Pinpoint the cell where the given text exists, returning its [X, Y] midpoint coordinate. 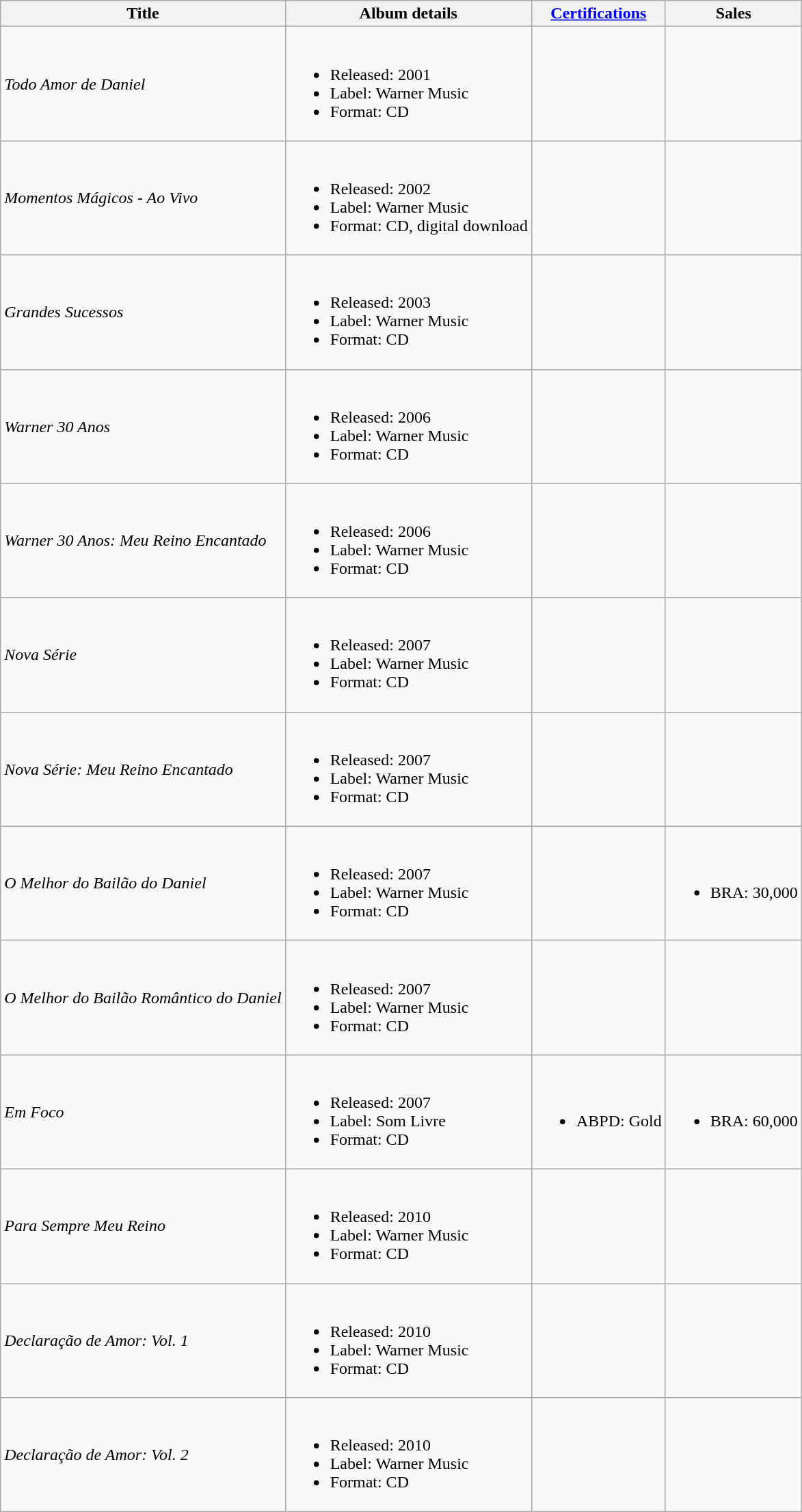
Para Sempre Meu Reino [143, 1225]
Declaração de Amor: Vol. 2 [143, 1455]
Released: 2002Label: Warner MusicFormat: CD, digital download [408, 198]
Sales [733, 14]
Grandes Sucessos [143, 312]
BRA: 60,000 [733, 1112]
Todo Amor de Daniel [143, 83]
Declaração de Amor: Vol. 1 [143, 1340]
Released: 2003Label: Warner MusicFormat: CD [408, 312]
O Melhor do Bailão Romântico do Daniel [143, 997]
Momentos Mágicos - Ao Vivo [143, 198]
ABPD: Gold [598, 1112]
Certifications [598, 14]
BRA: 30,000 [733, 884]
O Melhor do Bailão do Daniel [143, 884]
Title [143, 14]
Nova Série [143, 655]
Album details [408, 14]
Warner 30 Anos [143, 427]
Warner 30 Anos: Meu Reino Encantado [143, 540]
Nova Série: Meu Reino Encantado [143, 769]
Released: 2001Label: Warner MusicFormat: CD [408, 83]
Released: 2007Label: Som LivreFormat: CD [408, 1112]
Em Foco [143, 1112]
